From the cell containing the given text, extract its center point as (x, y) coordinate. 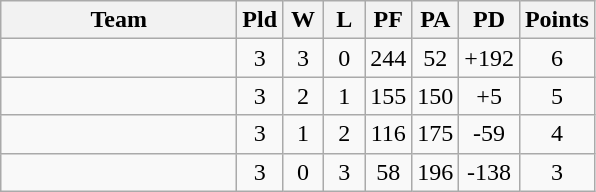
+192 (490, 58)
+5 (490, 96)
58 (388, 172)
Points (556, 20)
-59 (490, 134)
W (304, 20)
155 (388, 96)
116 (388, 134)
PF (388, 20)
5 (556, 96)
Pld (260, 20)
6 (556, 58)
150 (436, 96)
52 (436, 58)
Team (119, 20)
PD (490, 20)
L (344, 20)
4 (556, 134)
175 (436, 134)
244 (388, 58)
PA (436, 20)
-138 (490, 172)
196 (436, 172)
